For the text-containing cell, return its midpoint in (x, y) coordinate format. 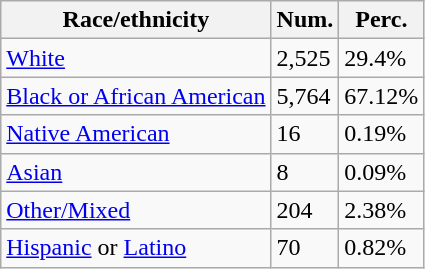
2.38% (382, 210)
204 (305, 210)
Perc. (382, 20)
White (136, 58)
29.4% (382, 58)
8 (305, 172)
0.19% (382, 134)
67.12% (382, 96)
Asian (136, 172)
Black or African American (136, 96)
Other/Mixed (136, 210)
Native American (136, 134)
0.82% (382, 248)
0.09% (382, 172)
2,525 (305, 58)
Hispanic or Latino (136, 248)
Race/ethnicity (136, 20)
5,764 (305, 96)
16 (305, 134)
Num. (305, 20)
70 (305, 248)
